Find where the given text appears and provide that cell's center as (x, y) coordinate. 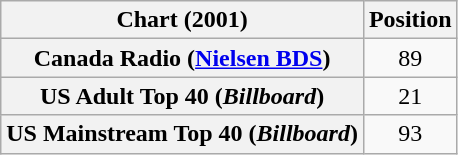
Chart (2001) (182, 20)
Canada Radio (Nielsen BDS) (182, 58)
89 (410, 58)
Position (410, 20)
93 (410, 134)
21 (410, 96)
US Adult Top 40 (Billboard) (182, 96)
US Mainstream Top 40 (Billboard) (182, 134)
